Identify which cell holds the provided text, then report its (x, y) central coordinate. 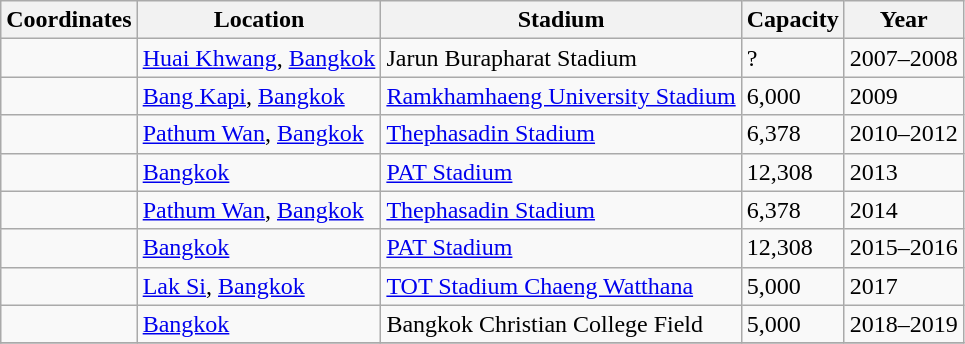
Ramkhamhaeng University Stadium (561, 96)
2018–2019 (904, 324)
2007–2008 (904, 58)
Huai Khwang, Bangkok (259, 58)
Lak Si, Bangkok (259, 286)
TOT Stadium Chaeng Watthana (561, 286)
Bangkok Christian College Field (561, 324)
6,000 (792, 96)
2014 (904, 210)
2010–2012 (904, 134)
Coordinates (69, 20)
Stadium (561, 20)
Location (259, 20)
Jarun Burapharat Stadium (561, 58)
Capacity (792, 20)
2017 (904, 286)
2009 (904, 96)
Bang Kapi, Bangkok (259, 96)
? (792, 58)
Year (904, 20)
2015–2016 (904, 248)
2013 (904, 172)
